Pinpoint the cell where the given text exists, returning its [x, y] midpoint coordinate. 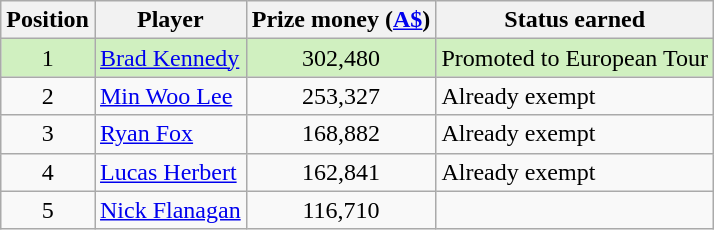
Min Woo Lee [170, 96]
1 [48, 58]
Position [48, 20]
162,841 [341, 172]
116,710 [341, 210]
Brad Kennedy [170, 58]
5 [48, 210]
Player [170, 20]
3 [48, 134]
Prize money (A$) [341, 20]
Ryan Fox [170, 134]
4 [48, 172]
2 [48, 96]
Promoted to European Tour [575, 58]
Nick Flanagan [170, 210]
Status earned [575, 20]
253,327 [341, 96]
168,882 [341, 134]
Lucas Herbert [170, 172]
302,480 [341, 58]
